Provide the (X, Y) coordinate of the cell's center where the given text is located.  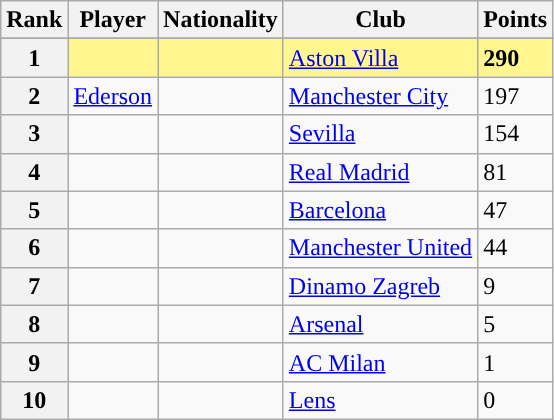
Points (516, 20)
Barcelona (380, 210)
44 (516, 248)
Lens (380, 400)
3 (34, 134)
47 (516, 210)
81 (516, 172)
AC Milan (380, 362)
Nationality (221, 20)
8 (34, 324)
Manchester United (380, 248)
7 (34, 286)
Sevilla (380, 134)
154 (516, 134)
Real Madrid (380, 172)
290 (516, 58)
6 (34, 248)
Ederson (113, 96)
Rank (34, 20)
Arsenal (380, 324)
Player (113, 20)
197 (516, 96)
Aston Villa (380, 58)
Dinamo Zagreb (380, 286)
Club (380, 20)
10 (34, 400)
Manchester City (380, 96)
0 (516, 400)
2 (34, 96)
4 (34, 172)
